Locate the cell with the specified text and output its (X, Y) center coordinate. 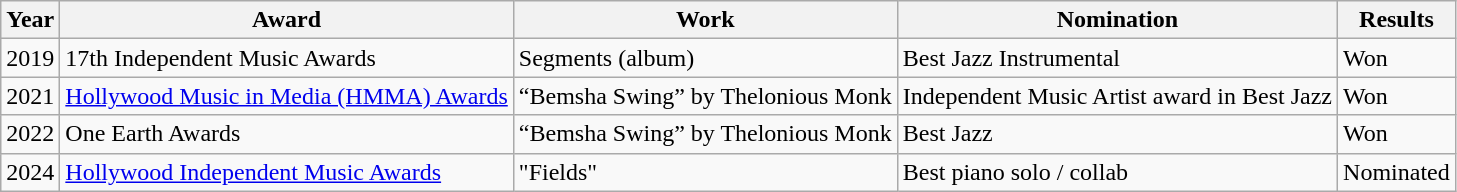
2021 (30, 96)
"Fields" (705, 172)
Year (30, 20)
Best piano solo / collab (1117, 172)
2024 (30, 172)
Hollywood Music in Media (HMMA) Awards (286, 96)
2019 (30, 58)
Best Jazz Instrumental (1117, 58)
Independent Music Artist award in Best Jazz (1117, 96)
One Earth Awards (286, 134)
Nomination (1117, 20)
Hollywood Independent Music Awards (286, 172)
Best Jazz (1117, 134)
Award (286, 20)
17th Independent Music Awards (286, 58)
Work (705, 20)
Nominated (1397, 172)
Results (1397, 20)
2022 (30, 134)
Segments (album) (705, 58)
